Determine the (x, y) coordinate at the center of the cell enclosing the given text.  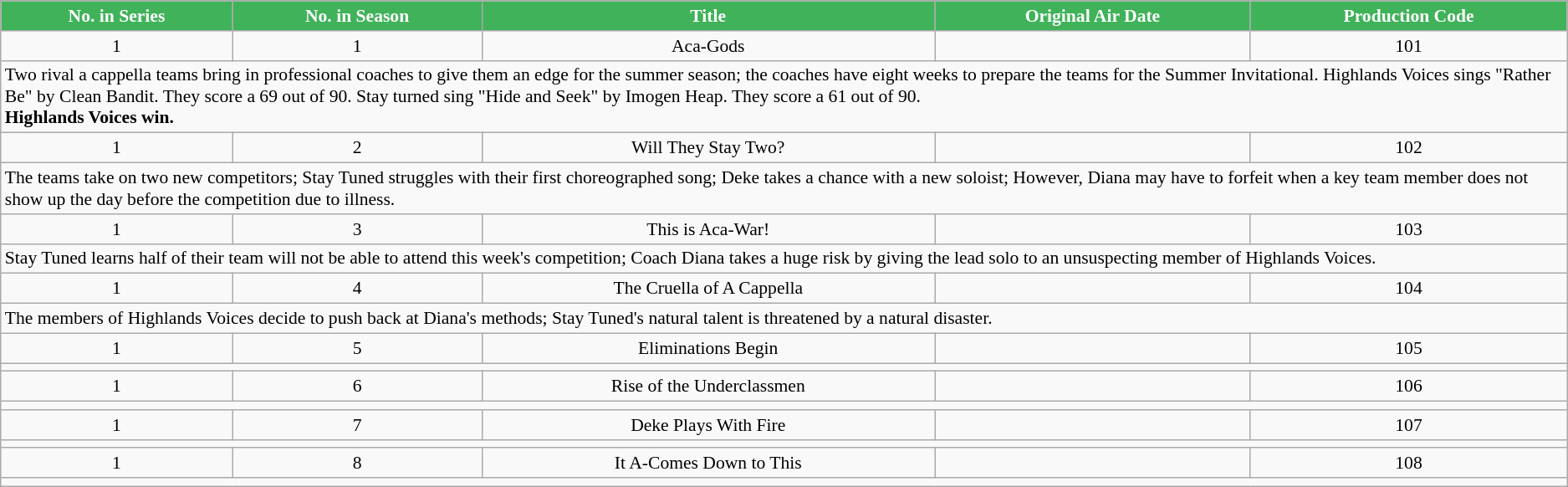
7 (357, 425)
5 (357, 348)
The members of Highlands Voices decide to push back at Diana's methods; Stay Tuned's natural talent is threatened by a natural disaster. (784, 319)
Production Code (1408, 16)
The Cruella of A Cappella (708, 289)
Title (708, 16)
Eliminations Begin (708, 348)
Will They Stay Two? (708, 148)
No. in Series (117, 16)
Aca-Gods (708, 46)
2 (357, 148)
8 (357, 464)
104 (1408, 289)
No. in Season (357, 16)
This is Aca-War! (708, 229)
102 (1408, 148)
3 (357, 229)
6 (357, 387)
Deke Plays With Fire (708, 425)
106 (1408, 387)
Original Air Date (1093, 16)
105 (1408, 348)
It A-Comes Down to This (708, 464)
101 (1408, 46)
Rise of the Underclassmen (708, 387)
4 (357, 289)
107 (1408, 425)
108 (1408, 464)
103 (1408, 229)
